Find where the given text appears and provide that cell's center as [X, Y] coordinate. 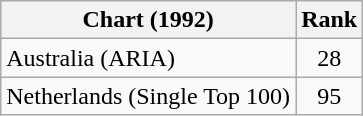
Australia (ARIA) [148, 58]
28 [330, 58]
Chart (1992) [148, 20]
Rank [330, 20]
Netherlands (Single Top 100) [148, 96]
95 [330, 96]
